Pinpoint the cell where the given text exists, returning its (x, y) midpoint coordinate. 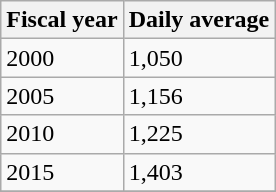
2005 (62, 96)
2015 (62, 172)
2000 (62, 58)
1,225 (199, 134)
1,403 (199, 172)
1,050 (199, 58)
Daily average (199, 20)
1,156 (199, 96)
Fiscal year (62, 20)
2010 (62, 134)
